Identify which cell holds the provided text, then report its (x, y) central coordinate. 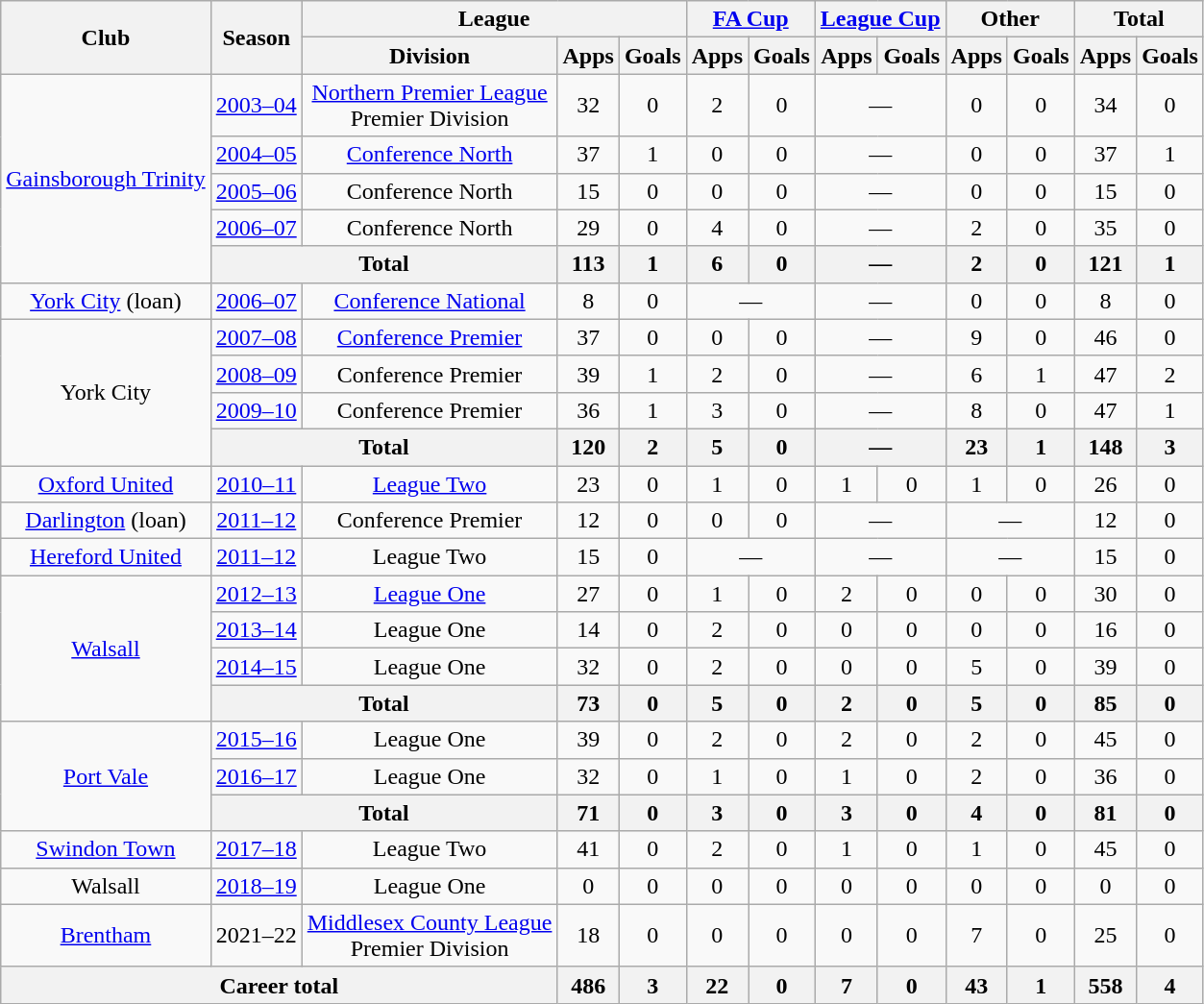
14 (588, 630)
34 (1105, 106)
120 (588, 447)
71 (588, 813)
2005–06 (256, 191)
York City (106, 392)
2012–13 (256, 594)
2021–22 (256, 936)
35 (1105, 228)
Brentham (106, 936)
League Cup (880, 19)
Gainsborough Trinity (106, 179)
16 (1105, 630)
2008–09 (256, 374)
29 (588, 228)
148 (1105, 447)
League (494, 19)
26 (1105, 483)
York City (loan) (106, 301)
2015–16 (256, 740)
2004–05 (256, 155)
27 (588, 594)
25 (1105, 936)
Hereford United (106, 557)
2007–08 (256, 337)
73 (588, 703)
Season (256, 37)
Other (1010, 19)
2018–19 (256, 886)
2016–17 (256, 776)
Darlington (loan) (106, 521)
Middlesex County LeaguePremier Division (430, 936)
2009–10 (256, 410)
Swindon Town (106, 849)
558 (1105, 985)
46 (1105, 337)
2014–15 (256, 667)
2013–14 (256, 630)
2017–18 (256, 849)
Conference National (430, 301)
Port Vale (106, 776)
Division (430, 56)
Club (106, 37)
FA Cup (750, 19)
Career total (279, 985)
121 (1105, 264)
22 (717, 985)
81 (1105, 813)
486 (588, 985)
2010–11 (256, 483)
2003–04 (256, 106)
9 (976, 337)
Northern Premier LeaguePremier Division (430, 106)
43 (976, 985)
113 (588, 264)
18 (588, 936)
85 (1105, 703)
30 (1105, 594)
41 (588, 849)
Oxford United (106, 483)
